Pinpoint the cell where the given text exists, returning its [X, Y] midpoint coordinate. 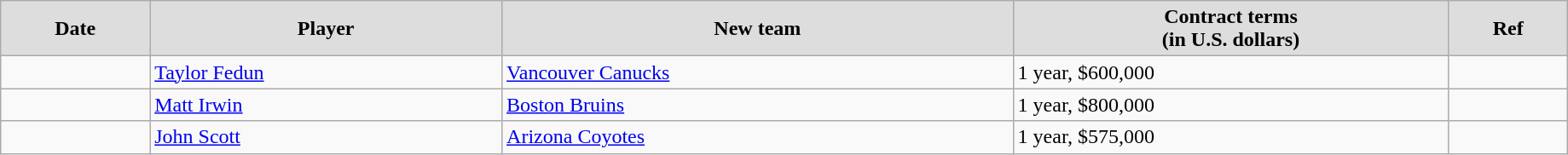
Taylor Fedun [326, 72]
John Scott [326, 137]
Contract terms(in U.S. dollars) [1231, 29]
1 year, $800,000 [1231, 105]
New team [757, 29]
Player [326, 29]
Date [75, 29]
Matt Irwin [326, 105]
Boston Bruins [757, 105]
Arizona Coyotes [757, 137]
1 year, $600,000 [1231, 72]
Ref [1507, 29]
1 year, $575,000 [1231, 137]
Vancouver Canucks [757, 72]
